Find where the given text appears and provide that cell's center as (x, y) coordinate. 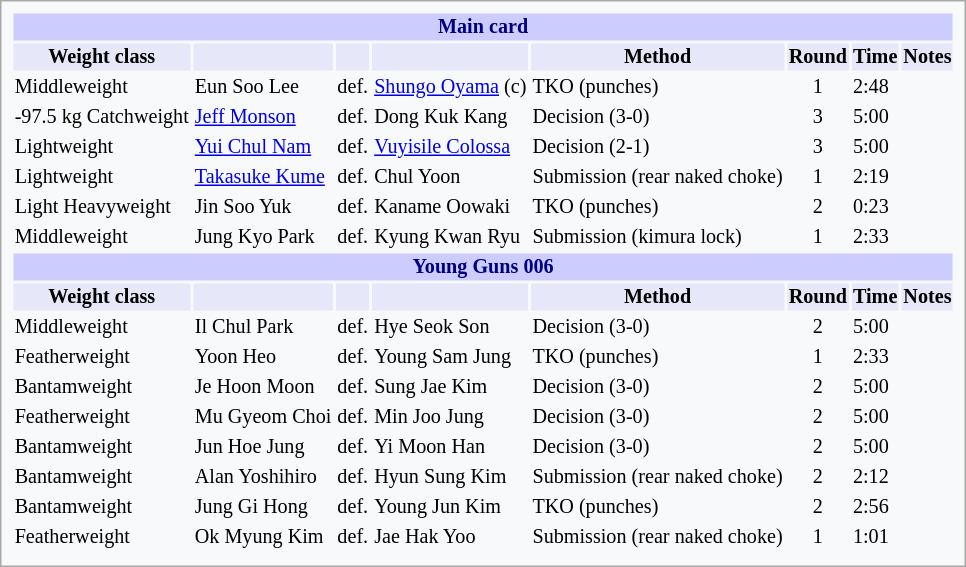
Main card (483, 26)
Jeff Monson (263, 116)
Takasuke Kume (263, 176)
Mu Gyeom Choi (263, 416)
Jun Hoe Jung (263, 446)
0:23 (874, 206)
Eun Soo Lee (263, 86)
-97.5 kg Catchweight (102, 116)
Shungo Oyama (c) (450, 86)
Jin Soo Yuk (263, 206)
Young Guns 006 (483, 266)
Hye Seok Son (450, 326)
Kaname Oowaki (450, 206)
Kyung Kwan Ryu (450, 236)
Yoon Heo (263, 356)
Sung Jae Kim (450, 386)
2:56 (874, 506)
Chul Yoon (450, 176)
Dong Kuk Kang (450, 116)
Ok Myung Kim (263, 536)
Yui Chul Nam (263, 146)
2:12 (874, 476)
Young Sam Jung (450, 356)
Jae Hak Yoo (450, 536)
Je Hoon Moon (263, 386)
Submission (kimura lock) (658, 236)
Hyun Sung Kim (450, 476)
Alan Yoshihiro (263, 476)
Jung Gi Hong (263, 506)
Il Chul Park (263, 326)
Jung Kyo Park (263, 236)
Young Jun Kim (450, 506)
Min Joo Jung (450, 416)
1:01 (874, 536)
Yi Moon Han (450, 446)
2:19 (874, 176)
2:48 (874, 86)
Vuyisile Colossa (450, 146)
Light Heavyweight (102, 206)
Decision (2-1) (658, 146)
